For the text-containing cell, return its midpoint in (x, y) coordinate format. 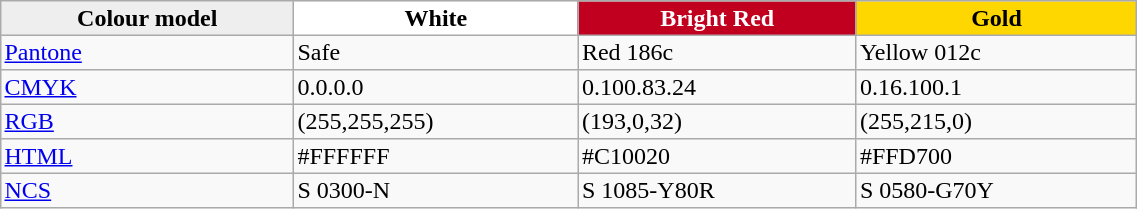
#FFD700 (996, 156)
0.100.83.24 (717, 87)
Bright Red (717, 18)
(193,0,32) (717, 121)
Colour model (148, 18)
0.16.100.1 (996, 87)
S 1085-Y80R (717, 190)
HTML (148, 156)
#FFFFFF (436, 156)
Yellow 012c (996, 52)
#C10020 (717, 156)
CMYK (148, 87)
Gold (996, 18)
Red 186c (717, 52)
S 0580-G70Y (996, 190)
White (436, 18)
Safe (436, 52)
(255,215,0) (996, 121)
S 0300-N (436, 190)
NCS (148, 190)
Pantone (148, 52)
RGB (148, 121)
0.0.0.0 (436, 87)
(255,255,255) (436, 121)
